Find where the given text appears and provide that cell's center as (x, y) coordinate. 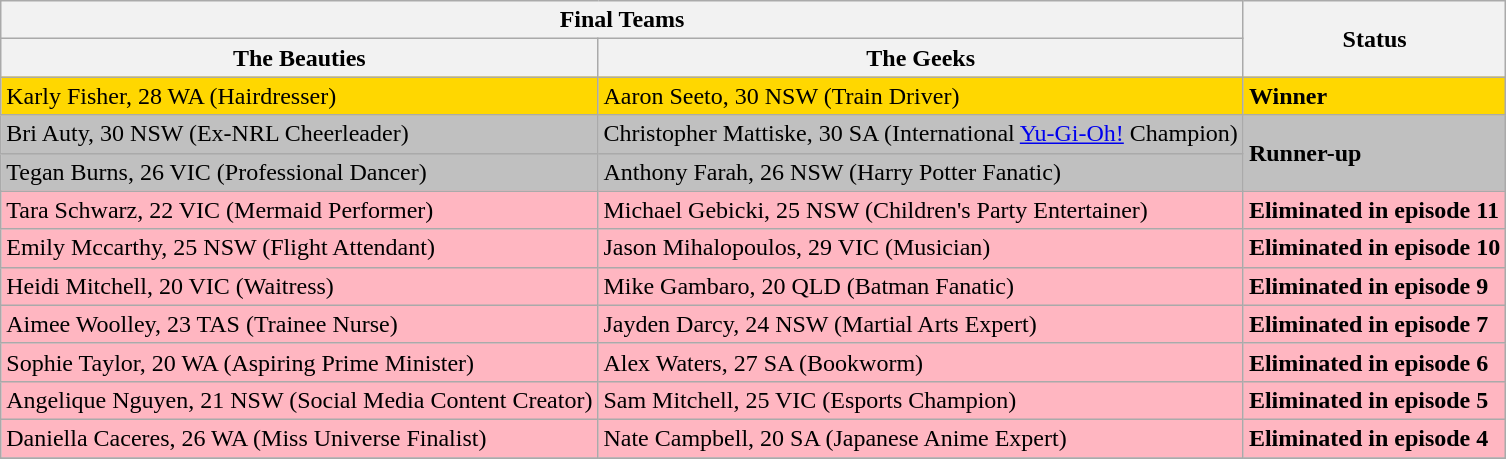
Eliminated in episode 6 (1374, 362)
Eliminated in episode 9 (1374, 286)
Alex Waters, 27 SA (Bookworm) (920, 362)
Emily Mccarthy, 25 NSW (Flight Attendant) (300, 248)
Daniella Caceres, 26 WA (Miss Universe Finalist) (300, 438)
Heidi Mitchell, 20 VIC (Waitress) (300, 286)
Aaron Seeto, 30 NSW (Train Driver) (920, 96)
Jason Mihalopoulos, 29 VIC (Musician) (920, 248)
Sophie Taylor, 20 WA (Aspiring Prime Minister) (300, 362)
Runner-up (1374, 153)
Eliminated in episode 7 (1374, 324)
Aimee Woolley, 23 TAS (Trainee Nurse) (300, 324)
Winner (1374, 96)
Michael Gebicki, 25 NSW (Children's Party Entertainer) (920, 210)
Karly Fisher, 28 WA (Hairdresser) (300, 96)
Anthony Farah, 26 NSW (Harry Potter Fanatic) (920, 172)
Angelique Nguyen, 21 NSW (Social Media Content Creator) (300, 400)
Tegan Burns, 26 VIC (Professional Dancer) (300, 172)
Eliminated in episode 10 (1374, 248)
Mike Gambaro, 20 QLD (Batman Fanatic) (920, 286)
Nate Campbell, 20 SA (Japanese Anime Expert) (920, 438)
Final Teams (622, 20)
Jayden Darcy, 24 NSW (Martial Arts Expert) (920, 324)
Tara Schwarz, 22 VIC (Mermaid Performer) (300, 210)
Eliminated in episode 5 (1374, 400)
The Beauties (300, 58)
Eliminated in episode 11 (1374, 210)
Bri Auty, 30 NSW (Ex-NRL Cheerleader) (300, 134)
Status (1374, 39)
Christopher Mattiske, 30 SA (International Yu-Gi-Oh! Champion) (920, 134)
Eliminated in episode 4 (1374, 438)
The Geeks (920, 58)
Sam Mitchell, 25 VIC (Esports Champion) (920, 400)
